Extract the [X, Y] coordinate from the center of the cell holding the provided text.  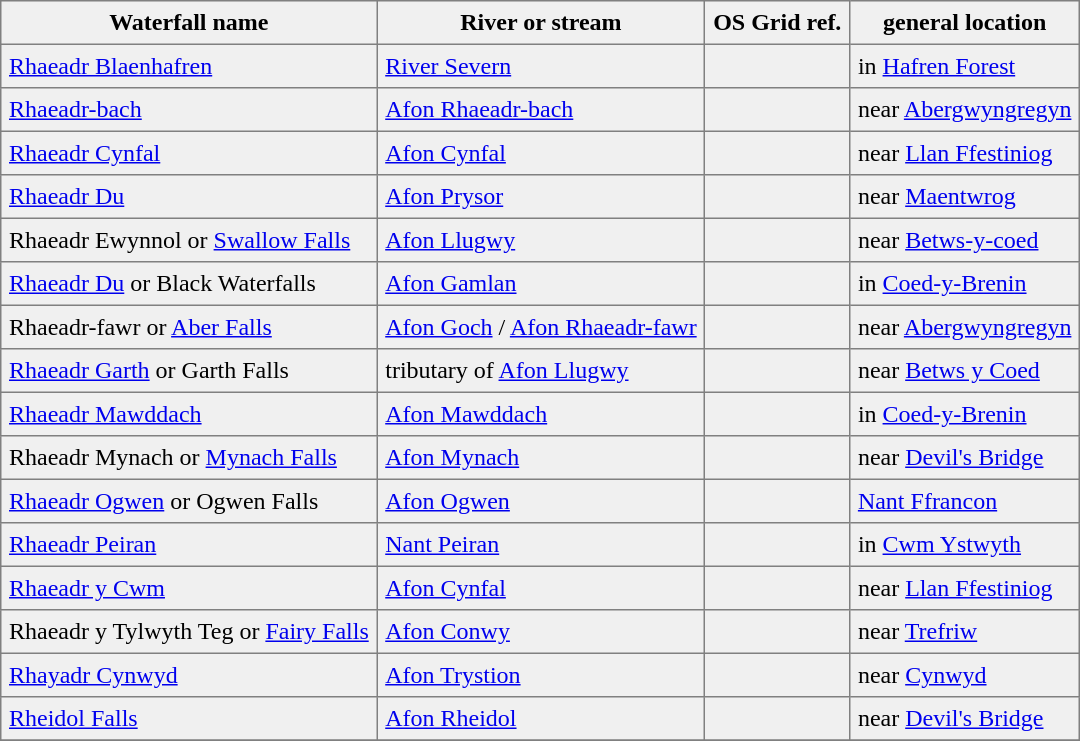
Waterfall name [189, 23]
Nant Peiran [541, 545]
Rhaeadr Du or Black Waterfalls [189, 284]
Rhaeadr Mynach or Mynach Falls [189, 458]
Afon Gamlan [541, 284]
Afon Goch / Afon Rhaeadr-fawr [541, 327]
near Betws y Coed [965, 371]
OS Grid ref. [778, 23]
Rhayadr Cynwyd [189, 675]
Afon Rheidol [541, 719]
general location [965, 23]
in Cwm Ystwyth [965, 545]
near Maentwrog [965, 197]
Afon Conwy [541, 632]
Afon Rhaeadr-bach [541, 110]
Rhaeadr-fawr or Aber Falls [189, 327]
near Cynwyd [965, 675]
Rhaeadr Blaenhafren [189, 66]
Rhaeadr Du [189, 197]
Afon Ogwen [541, 501]
Rhaeadr Garth or Garth Falls [189, 371]
near Trefriw [965, 632]
Rhaeadr Ewynnol or Swallow Falls [189, 240]
Rhaeadr Peiran [189, 545]
River Severn [541, 66]
Rhaeadr-bach [189, 110]
Afon Trystion [541, 675]
Afon Prysor [541, 197]
Rhaeadr y Tylwyth Teg or Fairy Falls [189, 632]
Rhaeadr Ogwen or Ogwen Falls [189, 501]
tributary of Afon Llugwy [541, 371]
Rhaeadr y Cwm [189, 588]
Rhaeadr Cynfal [189, 153]
Rhaeadr Mawddach [189, 414]
Rheidol Falls [189, 719]
Afon Mynach [541, 458]
near Betws-y-coed [965, 240]
Afon Mawddach [541, 414]
in Hafren Forest [965, 66]
River or stream [541, 23]
Afon Llugwy [541, 240]
Nant Ffrancon [965, 501]
